Locate the cell with the specified text and output its (x, y) center coordinate. 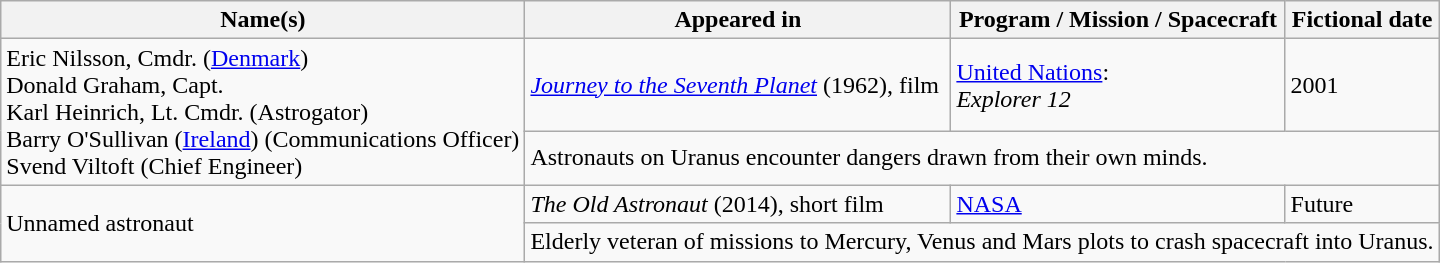
The Old Astronaut (2014), short film (738, 204)
Astronauts on Uranus encounter dangers drawn from their own minds. (982, 158)
Fictional date (1362, 20)
Journey to the Seventh Planet (1962), film (738, 85)
Future (1362, 204)
Unnamed astronaut (263, 223)
2001 (1362, 85)
United Nations:Explorer 12 (1118, 85)
Elderly veteran of missions to Mercury, Venus and Mars plots to crash spacecraft into Uranus. (982, 242)
Program / Mission / Spacecraft (1118, 20)
NASA (1118, 204)
Name(s) (263, 20)
Appeared in (738, 20)
